Extract the [X, Y] coordinate from the center of the cell holding the provided text.  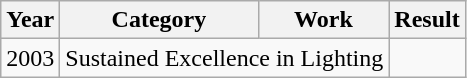
Result [427, 20]
Year [30, 20]
Work [324, 20]
Category [159, 20]
Sustained Excellence in Lighting [224, 58]
2003 [30, 58]
